Output the (X, Y) coordinate of the center of the cell containing the given text.  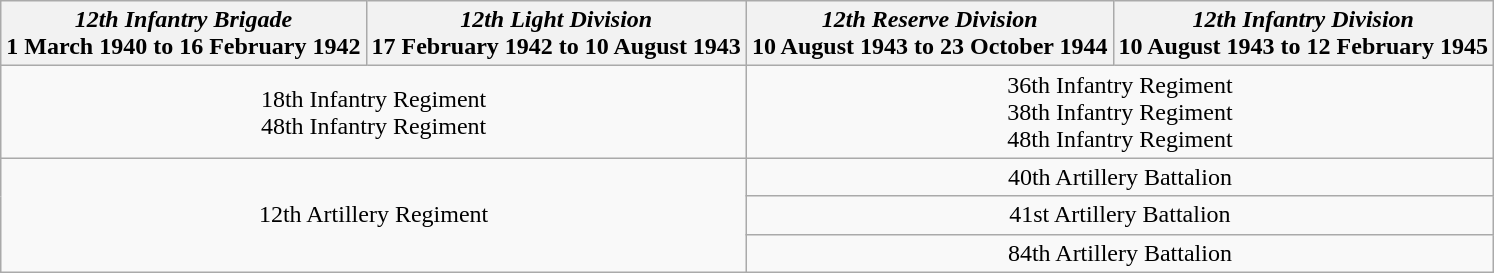
84th Artillery Battalion (1120, 253)
12th Reserve Division10 August 1943 to 23 October 1944 (930, 34)
36th Infantry Regiment38th Infantry Regiment48th Infantry Regiment (1120, 112)
41st Artillery Battalion (1120, 215)
18th Infantry Regiment48th Infantry Regiment (374, 112)
12th Infantry Brigade1 March 1940 to 16 February 1942 (184, 34)
40th Artillery Battalion (1120, 177)
12th Light Division17 February 1942 to 10 August 1943 (556, 34)
12th Artillery Regiment (374, 215)
12th Infantry Division10 August 1943 to 12 February 1945 (1303, 34)
